Pinpoint the cell where the given text exists, returning its (X, Y) midpoint coordinate. 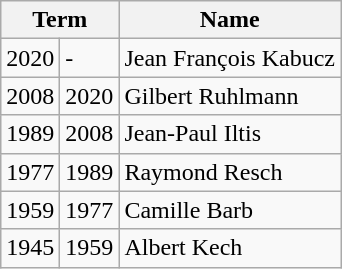
Albert Kech (230, 248)
Name (230, 20)
1945 (30, 248)
Camille Barb (230, 210)
Jean-Paul Iltis (230, 134)
Gilbert Ruhlmann (230, 96)
Term (60, 20)
Raymond Resch (230, 172)
- (90, 58)
Jean François Kabucz (230, 58)
